Output the (X, Y) coordinate of the center of the cell containing the given text.  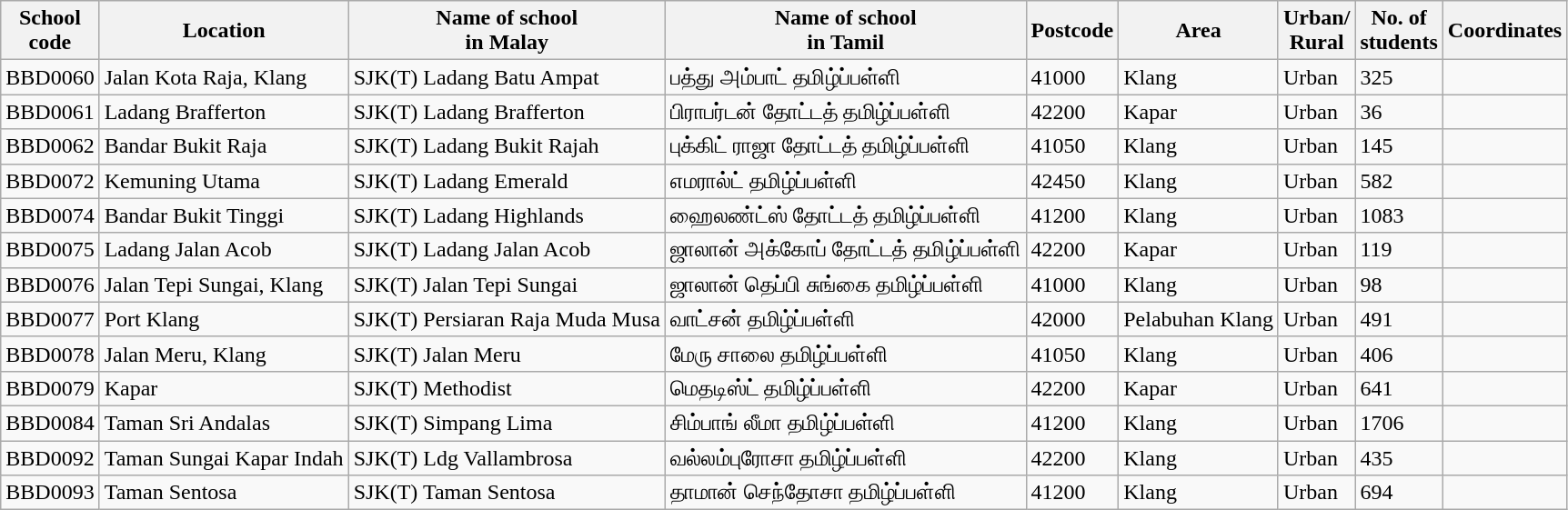
491 (1399, 319)
மெதடிஸ்ட் தமிழ்ப்பள்ளி (846, 388)
1083 (1399, 215)
Kemuning Utama (224, 181)
தாமான் செந்தோசா தமிழ்ப்பள்ளி (846, 493)
Ladang Jalan Acob (224, 250)
Taman Sri Andalas (224, 423)
Schoolcode (50, 31)
582 (1399, 181)
ஹைலண்ட்ஸ் தோட்டத் தமிழ்ப்பள்ளி (846, 215)
BBD0072 (50, 181)
SJK(T) Ladang Emerald (507, 181)
325 (1399, 77)
1706 (1399, 423)
145 (1399, 146)
406 (1399, 354)
SJK(T) Ladang Bukit Rajah (507, 146)
Urban/Rural (1316, 31)
ஜாலான் தெப்பி சுங்கை தமிழ்ப்பள்ளி (846, 285)
Area (1199, 31)
வல்லம்புரோசா தமிழ்ப்பள்ளி (846, 457)
BBD0061 (50, 112)
Jalan Tepi Sungai, Klang (224, 285)
BBD0092 (50, 457)
BBD0060 (50, 77)
SJK(T) Ladang Batu Ampat (507, 77)
Taman Sungai Kapar Indah (224, 457)
BBD0076 (50, 285)
BBD0074 (50, 215)
No. ofstudents (1399, 31)
பத்து அம்பாட் தமிழ்ப்பள்ளி (846, 77)
SJK(T) Jalan Meru (507, 354)
Bandar Bukit Raja (224, 146)
BBD0093 (50, 493)
435 (1399, 457)
BBD0075 (50, 250)
SJK(T) Simpang Lima (507, 423)
புக்கிட் ராஜா தோட்டத் தமிழ்ப்பள்ளி (846, 146)
BBD0078 (50, 354)
694 (1399, 493)
Name of schoolin Tamil (846, 31)
எமரால்ட் தமிழ்ப்பள்ளி (846, 181)
SJK(T) Ldg Vallambrosa (507, 457)
36 (1399, 112)
Jalan Meru, Klang (224, 354)
Name of schoolin Malay (507, 31)
Postcode (1072, 31)
Coordinates (1504, 31)
Taman Sentosa (224, 493)
ஜாலான் அக்கோப் தோட்டத் தமிழ்ப்பள்ளி (846, 250)
SJK(T) Ladang Jalan Acob (507, 250)
98 (1399, 285)
42000 (1072, 319)
Jalan Kota Raja, Klang (224, 77)
SJK(T) Ladang Brafferton (507, 112)
மேரு சாலை தமிழ்ப்பள்ளி (846, 354)
Port Klang (224, 319)
SJK(T) Taman Sentosa (507, 493)
SJK(T) Ladang Highlands (507, 215)
119 (1399, 250)
Location (224, 31)
Ladang Brafferton (224, 112)
வாட்சன் தமிழ்ப்பள்ளி (846, 319)
Pelabuhan Klang (1199, 319)
BBD0079 (50, 388)
SJK(T) Jalan Tepi Sungai (507, 285)
BBD0077 (50, 319)
SJK(T) Methodist (507, 388)
Bandar Bukit Tinggi (224, 215)
42450 (1072, 181)
641 (1399, 388)
பிராபர்டன் தோட்டத் தமிழ்ப்பள்ளி (846, 112)
BBD0062 (50, 146)
SJK(T) Persiaran Raja Muda Musa (507, 319)
சிம்பாங் லீமா தமிழ்ப்பள்ளி (846, 423)
BBD0084 (50, 423)
